Scan for the cell matching the given text and deliver its [X, Y] coordinate at center. 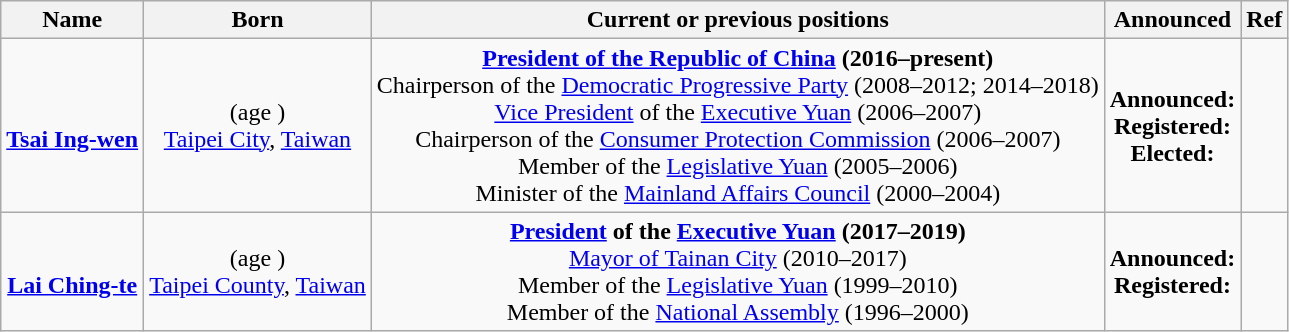
Announced: Registered: [1172, 272]
Tsai Ing-wen [72, 126]
Born [258, 20]
Ref [1264, 20]
Name [72, 20]
Lai Ching-te [72, 272]
Announced [1172, 20]
Announced: Registered: Elected: [1172, 126]
(age )Taipei County, Taiwan [258, 272]
Current or previous positions [738, 20]
(age )Taipei City, Taiwan [258, 126]
